Search for the cell housing the specified text and yield its [X, Y] center coordinate. 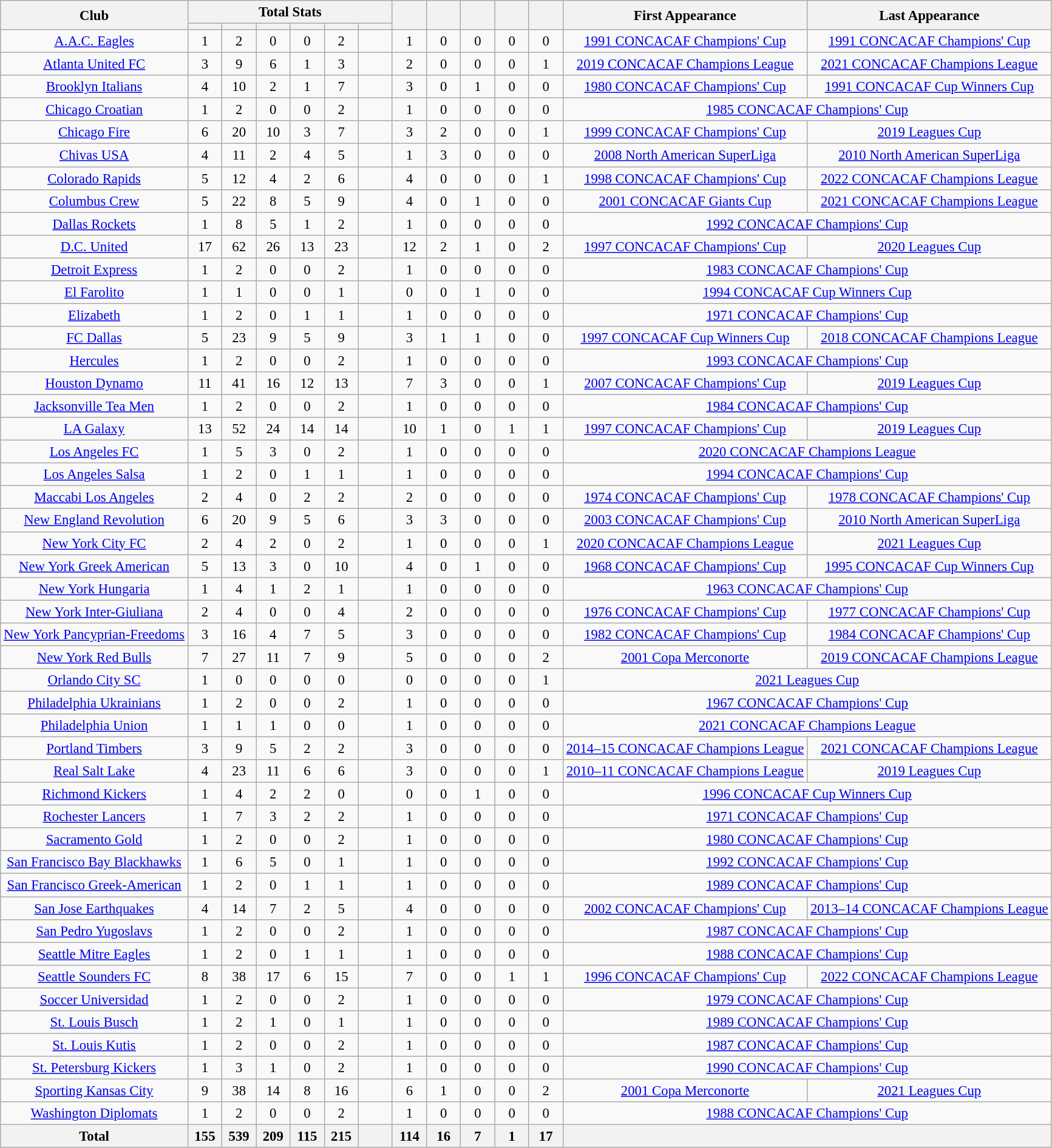
Houston Dynamo [95, 383]
215 [341, 1136]
Seattle Sounders FC [95, 976]
A.A.C. Eagles [95, 41]
1996 CONCACAF Champions' Cup [685, 976]
2002 CONCACAF Champions' Cup [685, 908]
1998 CONCACAF Champions' Cup [685, 178]
New York Hungaria [95, 589]
Total Stats [290, 12]
Chicago Croatian [95, 110]
St. Louis Busch [95, 1022]
1983 CONCACAF Champions' Cup [807, 269]
Philadelphia Ukrainians [95, 703]
2020 Leagues Cup [929, 246]
15 [341, 976]
1993 CONCACAF Champions' Cup [807, 360]
Columbus Crew [95, 201]
1963 CONCACAF Champions' Cup [807, 589]
Elizabeth [95, 315]
San Francisco Bay Blackhawks [95, 862]
2018 CONCACAF Champions League [929, 338]
1982 CONCACAF Champions' Cup [685, 635]
New York Greek American [95, 566]
155 [205, 1136]
Los Angeles FC [95, 452]
New York City FC [95, 543]
Hercules [95, 360]
24 [273, 429]
St. Louis Kutis [95, 1045]
62 [239, 246]
Chicago Fire [95, 133]
Colorado Rapids [95, 178]
2008 North American SuperLiga [685, 155]
41 [239, 383]
First Appearance [685, 15]
1974 CONCACAF Champions' Cup [685, 498]
New England Revolution [95, 521]
LA Galaxy [95, 429]
Sporting Kansas City [95, 1090]
Portland Timbers [95, 749]
2010–11 CONCACAF Champions League [685, 771]
26 [273, 246]
1967 CONCACAF Champions' Cup [807, 703]
Atlanta United FC [95, 64]
1996 CONCACAF Cup Winners Cup [807, 794]
Orlando City SC [95, 680]
2007 CONCACAF Champions' Cup [685, 383]
Brooklyn Italians [95, 87]
San Pedro Yugoslavs [95, 931]
San Jose Earthquakes [95, 908]
Dallas Rockets [95, 224]
Richmond Kickers [95, 794]
1991 CONCACAF Cup Winners Cup [929, 87]
St. Petersburg Kickers [95, 1068]
1994 CONCACAF Champions' Cup [807, 474]
Sacramento Gold [95, 840]
FC Dallas [95, 338]
22 [239, 201]
114 [409, 1136]
Soccer Universidad [95, 999]
New York Pancyprian-Freedoms [95, 635]
1995 CONCACAF Cup Winners Cup [929, 566]
Washington Diplomats [95, 1113]
New York Red Bulls [95, 657]
Club [95, 15]
209 [273, 1136]
539 [239, 1136]
1976 CONCACAF Champions' Cup [685, 612]
52 [239, 429]
2001 CONCACAF Giants Cup [685, 201]
1978 CONCACAF Champions' Cup [929, 498]
Detroit Express [95, 269]
Los Angeles Salsa [95, 474]
New York Inter-Giuliana [95, 612]
2003 CONCACAF Champions' Cup [685, 521]
Jacksonville Tea Men [95, 407]
1997 CONCACAF Cup Winners Cup [685, 338]
1977 CONCACAF Champions' Cup [929, 612]
Philadelphia Union [95, 726]
1990 CONCACAF Champions' Cup [807, 1068]
115 [307, 1136]
Real Salt Lake [95, 771]
Maccabi Los Angeles [95, 498]
1994 CONCACAF Cup Winners Cup [807, 292]
D.C. United [95, 246]
El Farolito [95, 292]
San Francisco Greek-American [95, 885]
27 [239, 657]
Chivas USA [95, 155]
1968 CONCACAF Champions' Cup [685, 566]
Rochester Lancers [95, 817]
Last Appearance [929, 15]
Total [95, 1136]
2013–14 CONCACAF Champions League [929, 908]
2014–15 CONCACAF Champions League [685, 749]
1999 CONCACAF Champions' Cup [685, 133]
Seattle Mitre Eagles [95, 954]
1979 CONCACAF Champions' Cup [807, 999]
1985 CONCACAF Champions' Cup [807, 110]
